Provide the [X, Y] coordinate of the cell's center where the given text is located.  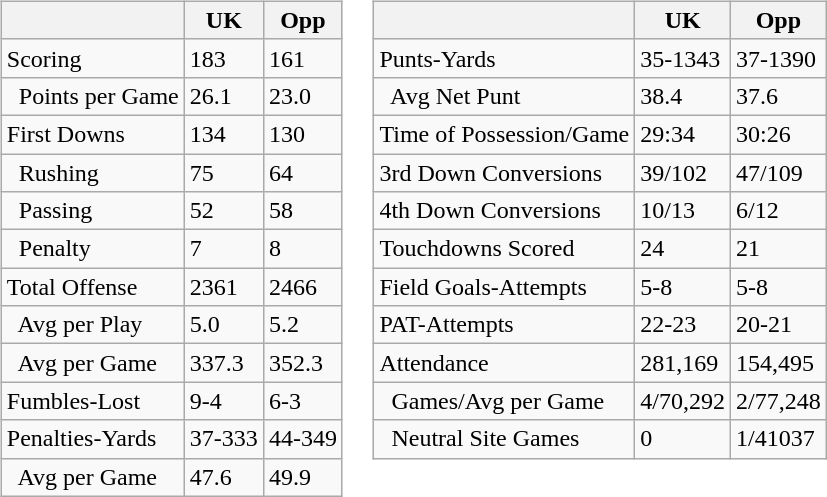
49.9 [302, 477]
9-4 [224, 401]
8 [302, 249]
Passing [92, 211]
30:26 [779, 134]
6-3 [302, 401]
37.6 [779, 96]
Avg Net Punt [504, 96]
154,495 [779, 363]
47.6 [224, 477]
0 [683, 439]
5.0 [224, 325]
37-1390 [779, 58]
37-333 [224, 439]
52 [224, 211]
1/41037 [779, 439]
Touchdowns Scored [504, 249]
21 [779, 249]
Penalties-Yards [92, 439]
Field Goals-Attempts [504, 287]
281,169 [683, 363]
PAT-Attempts [504, 325]
Total Offense [92, 287]
2361 [224, 287]
183 [224, 58]
Avg per Play [92, 325]
35-1343 [683, 58]
2466 [302, 287]
20-21 [779, 325]
3rd Down Conversions [504, 173]
4th Down Conversions [504, 211]
58 [302, 211]
5.2 [302, 325]
Games/Avg per Game [504, 401]
130 [302, 134]
23.0 [302, 96]
47/109 [779, 173]
Scoring [92, 58]
64 [302, 173]
Fumbles-Lost [92, 401]
75 [224, 173]
134 [224, 134]
Rushing [92, 173]
161 [302, 58]
29:34 [683, 134]
352.3 [302, 363]
337.3 [224, 363]
First Downs [92, 134]
4/70,292 [683, 401]
38.4 [683, 96]
Attendance [504, 363]
6/12 [779, 211]
Time of Possession/Game [504, 134]
39/102 [683, 173]
22-23 [683, 325]
Neutral Site Games [504, 439]
10/13 [683, 211]
44-349 [302, 439]
Punts-Yards [504, 58]
24 [683, 249]
26.1 [224, 96]
Penalty [92, 249]
7 [224, 249]
2/77,248 [779, 401]
Points per Game [92, 96]
